Return [X, Y] of the center of cell containing provided text 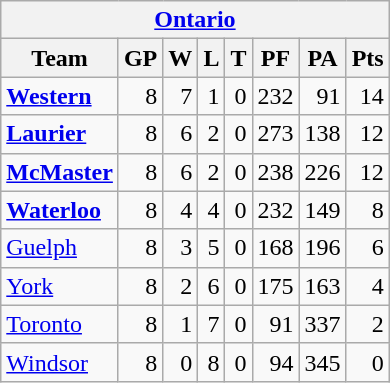
McMaster [60, 172]
273 [276, 134]
Team [60, 58]
PF [276, 58]
Pts [368, 58]
Guelph [60, 248]
149 [322, 210]
L [212, 58]
Waterloo [60, 210]
337 [322, 324]
175 [276, 286]
138 [322, 134]
163 [322, 286]
Laurier [60, 134]
Western [60, 96]
94 [276, 362]
Ontario [195, 20]
14 [368, 96]
PA [322, 58]
168 [276, 248]
3 [180, 248]
GP [140, 58]
York [60, 286]
5 [212, 248]
196 [322, 248]
W [180, 58]
238 [276, 172]
T [238, 58]
Toronto [60, 324]
345 [322, 362]
226 [322, 172]
Windsor [60, 362]
